Return [x, y] of the center of cell containing provided text 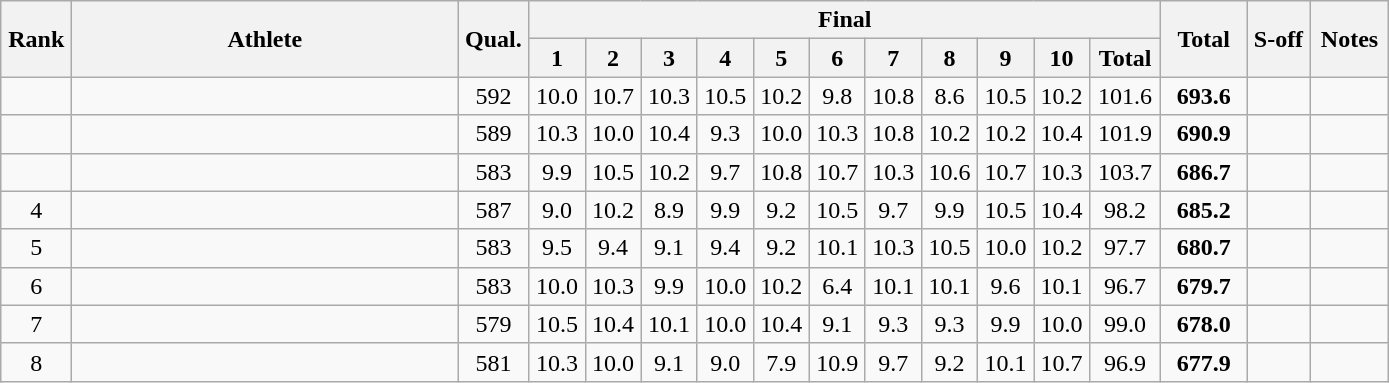
10.9 [837, 362]
97.7 [1126, 248]
579 [494, 324]
8.9 [669, 210]
103.7 [1126, 172]
9.8 [837, 96]
9.5 [557, 248]
8.6 [949, 96]
686.7 [1204, 172]
98.2 [1126, 210]
7.9 [781, 362]
678.0 [1204, 324]
693.6 [1204, 96]
Rank [36, 39]
3 [669, 58]
587 [494, 210]
9.6 [1005, 286]
581 [494, 362]
96.7 [1126, 286]
10.6 [949, 172]
6.4 [837, 286]
99.0 [1126, 324]
Final [845, 20]
2 [613, 58]
101.6 [1126, 96]
96.9 [1126, 362]
Notes [1350, 39]
1 [557, 58]
9 [1005, 58]
Qual. [494, 39]
Athlete [265, 39]
589 [494, 134]
592 [494, 96]
680.7 [1204, 248]
10 [1062, 58]
677.9 [1204, 362]
S-off [1279, 39]
101.9 [1126, 134]
679.7 [1204, 286]
690.9 [1204, 134]
685.2 [1204, 210]
